Pinpoint the cell where the given text exists, returning its (x, y) midpoint coordinate. 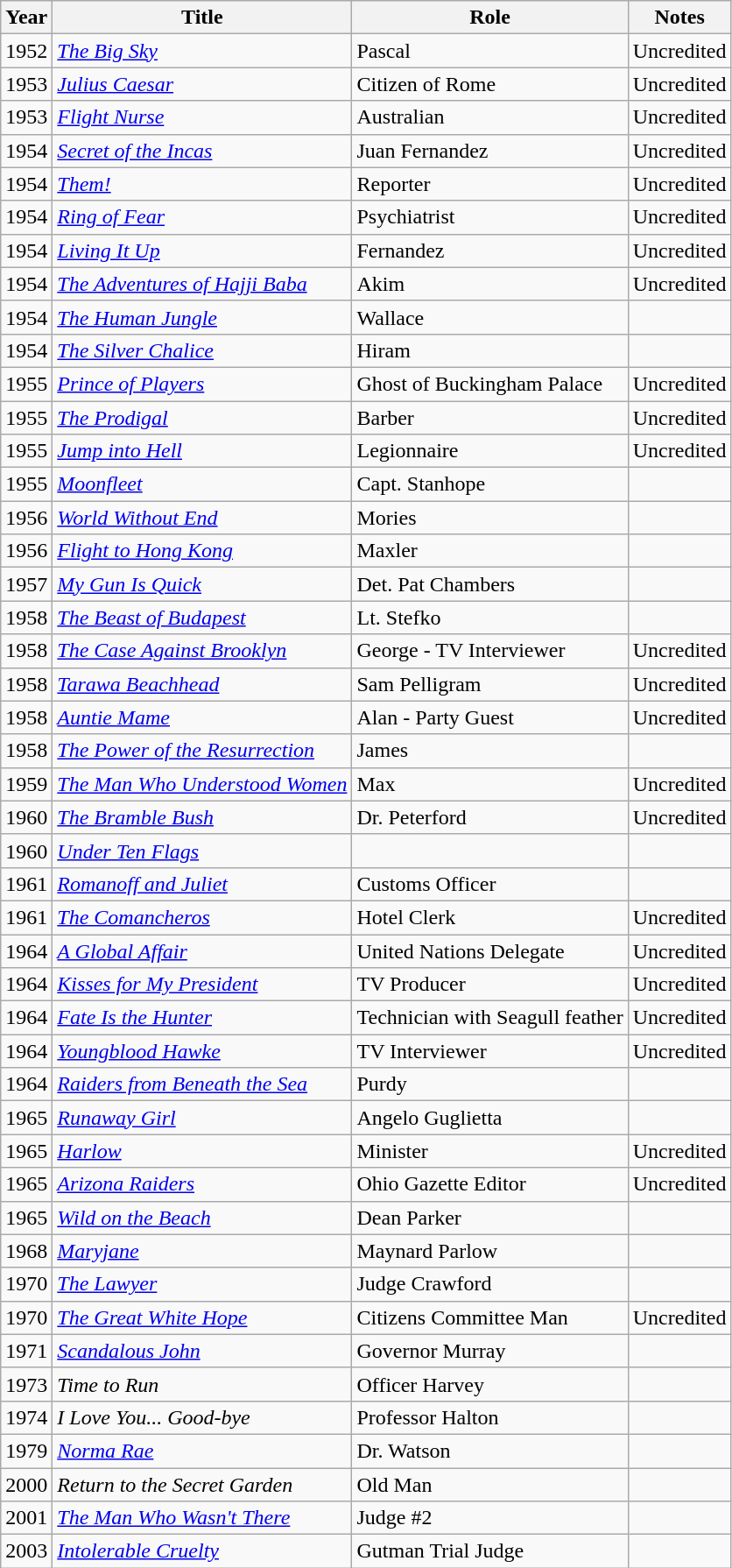
Living It Up (202, 251)
Maynard Parlow (490, 1251)
The Adventures of Hajji Baba (202, 284)
1952 (26, 51)
United Nations Delegate (490, 950)
Pascal (490, 51)
Intolerable Cruelty (202, 1551)
Hotel Clerk (490, 917)
Arizona Raiders (202, 1184)
Fernandez (490, 251)
1957 (26, 584)
Moonfleet (202, 484)
Prince of Players (202, 384)
1959 (26, 784)
The Lawyer (202, 1284)
The Big Sky (202, 51)
Customs Officer (490, 884)
Hiram (490, 350)
TV Interviewer (490, 1051)
Psychiatrist (490, 217)
1971 (26, 1351)
2003 (26, 1551)
I Love You... Good-bye (202, 1417)
Youngblood Hawke (202, 1051)
Auntie Mame (202, 717)
1979 (26, 1451)
Role (490, 18)
Notes (679, 18)
Scandalous John (202, 1351)
Flight Nurse (202, 117)
The Man Who Understood Women (202, 784)
1973 (26, 1384)
Professor Halton (490, 1417)
The Comancheros (202, 917)
Wallace (490, 317)
George - TV Interviewer (490, 651)
Citizens Committee Man (490, 1317)
Time to Run (202, 1384)
Angelo Guglietta (490, 1118)
Secret of the Incas (202, 151)
Wild on the Beach (202, 1218)
Dr. Watson (490, 1451)
Ghost of Buckingham Palace (490, 384)
Ring of Fear (202, 217)
Sam Pelligram (490, 684)
Fate Is the Hunter (202, 1018)
The Great White Hope (202, 1317)
Runaway Girl (202, 1118)
Lt. Stefko (490, 618)
Tarawa Beachhead (202, 684)
Mories (490, 518)
Akim (490, 284)
Them! (202, 184)
Julius Caesar (202, 84)
Officer Harvey (490, 1384)
2000 (26, 1485)
Flight to Hong Kong (202, 551)
The Case Against Brooklyn (202, 651)
Citizen of Rome (490, 84)
Max (490, 784)
TV Producer (490, 985)
Capt. Stanhope (490, 484)
2001 (26, 1518)
1974 (26, 1417)
Ohio Gazette Editor (490, 1184)
The Prodigal (202, 418)
Maryjane (202, 1251)
Alan - Party Guest (490, 717)
Juan Fernandez (490, 151)
Judge #2 (490, 1518)
The Man Who Wasn't There (202, 1518)
Old Man (490, 1485)
Reporter (490, 184)
Dr. Peterford (490, 817)
The Human Jungle (202, 317)
Governor Murray (490, 1351)
Return to the Secret Garden (202, 1485)
Minister (490, 1151)
Title (202, 18)
My Gun Is Quick (202, 584)
The Beast of Budapest (202, 618)
Dean Parker (490, 1218)
The Bramble Bush (202, 817)
A Global Affair (202, 950)
Year (26, 18)
Romanoff and Juliet (202, 884)
Australian (490, 117)
Harlow (202, 1151)
Jump into Hell (202, 451)
Maxler (490, 551)
The Silver Chalice (202, 350)
1968 (26, 1251)
Technician with Seagull feather (490, 1018)
Norma Rae (202, 1451)
Kisses for My President (202, 985)
Judge Crawford (490, 1284)
Barber (490, 418)
James (490, 751)
Raiders from Beneath the Sea (202, 1084)
Det. Pat Chambers (490, 584)
Legionnaire (490, 451)
World Without End (202, 518)
Gutman Trial Judge (490, 1551)
The Power of the Resurrection (202, 751)
Under Ten Flags (202, 851)
Purdy (490, 1084)
